Detect which cell encompasses the target text, then output its [x, y] center coordinate. 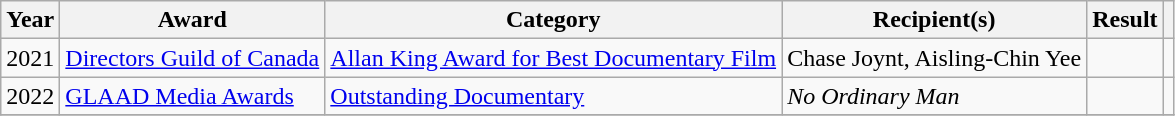
Directors Guild of Canada [192, 58]
Result [1125, 20]
2022 [30, 96]
Year [30, 20]
Award [192, 20]
Outstanding Documentary [554, 96]
2021 [30, 58]
Recipient(s) [934, 20]
GLAAD Media Awards [192, 96]
Category [554, 20]
Allan King Award for Best Documentary Film [554, 58]
No Ordinary Man [934, 96]
Chase Joynt, Aisling-Chin Yee [934, 58]
